Identify which cell holds the provided text, then report its [X, Y] central coordinate. 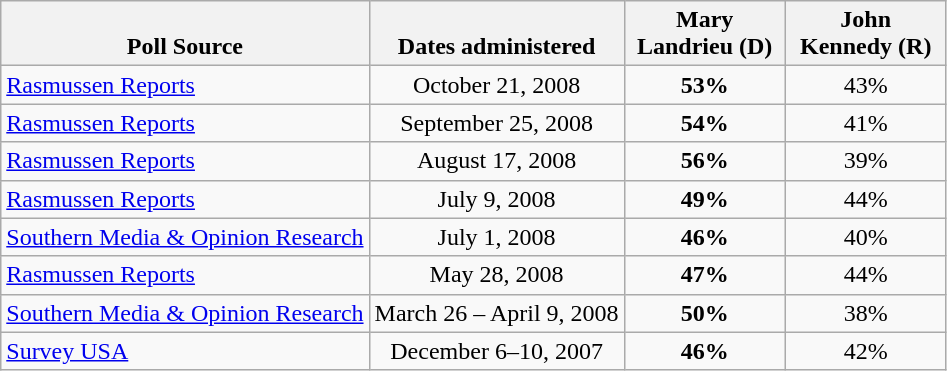
54% [704, 123]
MaryLandrieu (D) [704, 34]
JohnKennedy (R) [866, 34]
43% [866, 85]
42% [866, 351]
39% [866, 161]
41% [866, 123]
50% [704, 313]
53% [704, 85]
September 25, 2008 [496, 123]
Poll Source [185, 34]
July 9, 2008 [496, 199]
56% [704, 161]
49% [704, 199]
July 1, 2008 [496, 237]
August 17, 2008 [496, 161]
October 21, 2008 [496, 85]
Survey USA [185, 351]
December 6–10, 2007 [496, 351]
40% [866, 237]
Dates administered [496, 34]
47% [704, 275]
March 26 – April 9, 2008 [496, 313]
38% [866, 313]
May 28, 2008 [496, 275]
